For the text-containing cell, return its midpoint in [X, Y] coordinate format. 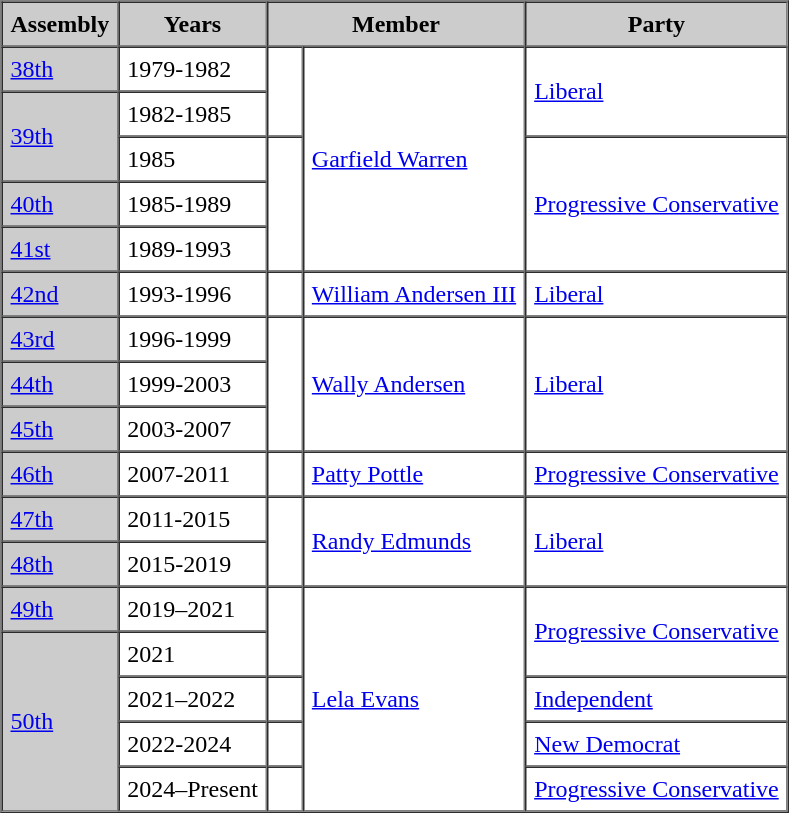
1982-1985 [192, 114]
50th [60, 722]
41st [60, 248]
1985-1989 [192, 204]
Assembly [60, 24]
2022-2024 [192, 744]
47th [60, 518]
Independent [656, 698]
Party [656, 24]
1979-1982 [192, 68]
2011-2015 [192, 518]
1999-2003 [192, 384]
New Democrat [656, 744]
Years [192, 24]
2021 [192, 654]
2019–2021 [192, 608]
Patty Pottle [414, 474]
Wally Andersen [414, 384]
Lela Evans [414, 698]
38th [60, 68]
Garfield Warren [414, 158]
2021–2022 [192, 698]
1996-1999 [192, 338]
1985 [192, 158]
1993-1996 [192, 294]
43rd [60, 338]
42nd [60, 294]
2015-2019 [192, 564]
2003-2007 [192, 428]
45th [60, 428]
46th [60, 474]
Member [396, 24]
48th [60, 564]
44th [60, 384]
Randy Edmunds [414, 541]
49th [60, 608]
40th [60, 204]
2007-2011 [192, 474]
39th [60, 137]
1989-1993 [192, 248]
2024–Present [192, 788]
William Andersen III [414, 294]
